Find where the given text appears and provide that cell's center as (x, y) coordinate. 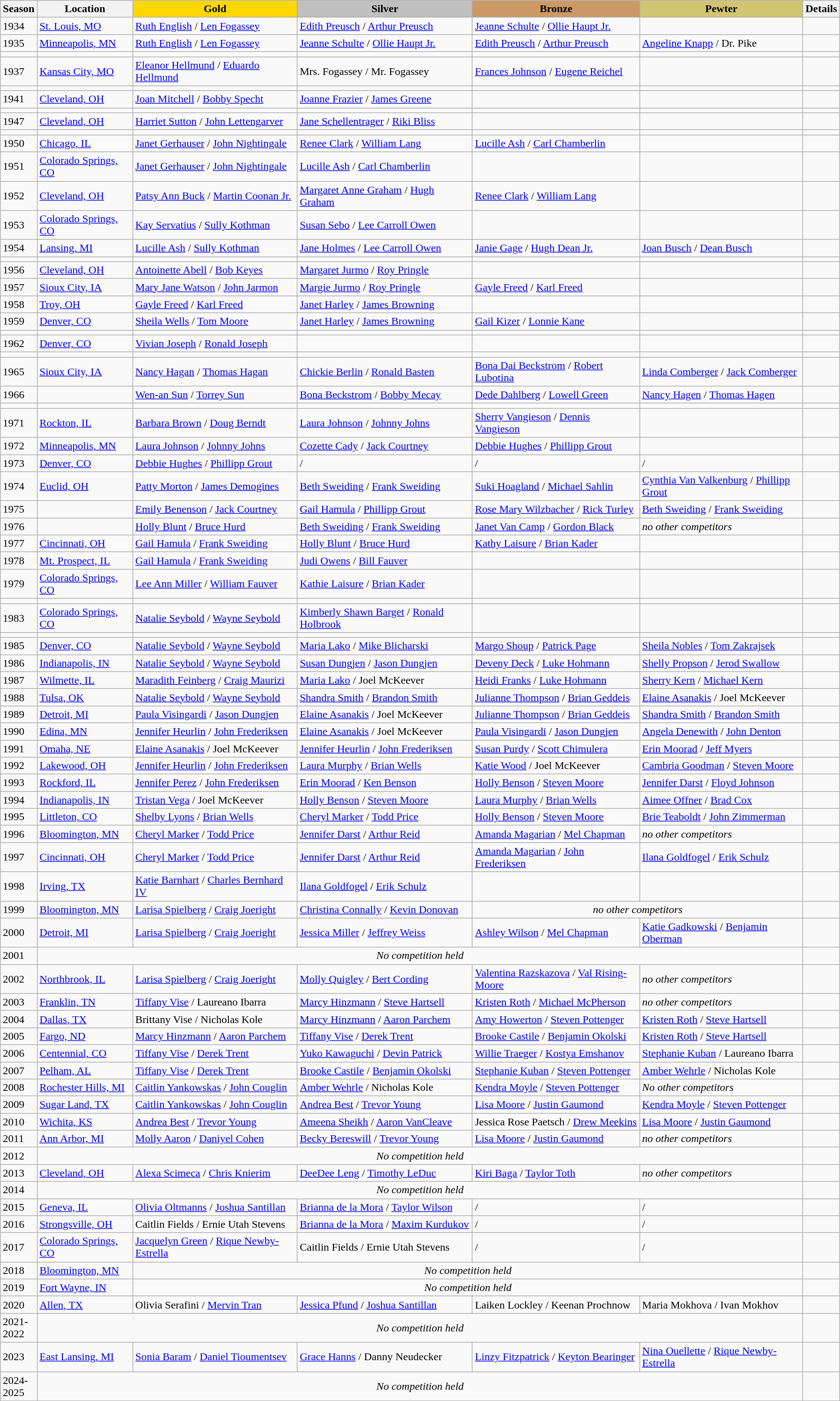
Pelham, AL (85, 1071)
Brianna de la Mora / Taylor Wilson (385, 1207)
Valentina Razskazova / Val Rising-Moore (556, 979)
Rose Mary Wilzbacher / Rick Turley (556, 509)
Gail Hamula / Phillipp Grout (385, 509)
Margo Shoup / Patrick Page (556, 646)
Jessica Miller / Jeffrey Weiss (385, 933)
2009 (19, 1105)
Jessica Rose Paetsch / Drew Meekins (556, 1122)
Sherry Kern / Michael Kern (722, 680)
Tulsa, OK (85, 697)
Sheila Nobles / Tom Zakrajsek (722, 646)
Jane Holmes / Lee Carroll Owen (385, 248)
Brittany Vise / Nicholas Kole (215, 1019)
1956 (19, 270)
Nina Ouellette / Rique Newby-Estrella (722, 1357)
Amy Howerton / Steven Pottenger (556, 1019)
Becky Bereswill / Trevor Young (385, 1139)
2021- 2022 (19, 1328)
Details (821, 9)
Susan Sebo / Lee Carroll Owen (385, 225)
Jane Schellentrager / Riki Bliss (385, 121)
Lucille Ash / Sully Kothman (215, 248)
Linda Comberger / Jack Comberger (722, 372)
Fargo, ND (85, 1036)
Bona Dai Beckstrom / Robert Lubotina (556, 372)
Susan Purdy / Scott Chimulera (556, 748)
Irving, TX (85, 886)
Olivia Oltmanns / Joshua Santillan (215, 1207)
Kathy Laisure / Brian Kader (556, 544)
Deveny Deck / Luke Hohmann (556, 663)
Edina, MN (85, 731)
Kristen Roth / Michael McPherson (556, 1002)
Stephanie Kuban / Laureano Ibarra (722, 1053)
Wilmette, IL (85, 680)
Dallas, TX (85, 1019)
Aimee Offner / Brad Cox (722, 800)
2011 (19, 1139)
Harriet Sutton / John Lettengarver (215, 121)
Tristan Vega / Joel McKeever (215, 800)
1965 (19, 372)
1999 (19, 909)
1990 (19, 731)
1997 (19, 857)
2007 (19, 1071)
Sugar Land, TX (85, 1105)
Jennifer Darst / Floyd Johnson (722, 783)
Erin Moorad / Jeff Myers (722, 748)
Janet Van Camp / Gordon Black (556, 527)
1973 (19, 463)
Stephanie Kuban / Steven Pottenger (556, 1071)
Euclid, OH (85, 487)
Bona Beckstrom / Bobby Mecay (385, 395)
Eleanor Hellmund / Eduardo Hellmund (215, 71)
Jacquelyn Green / Rique Newby-Estrella (215, 1247)
Angeline Knapp / Dr. Pike (722, 43)
1989 (19, 714)
Mt. Prospect, IL (85, 561)
St. Louis, MO (85, 26)
2018 (19, 1270)
1987 (19, 680)
Season (19, 9)
2012 (19, 1156)
1983 (19, 618)
Judi Owens / Bill Fauver (385, 561)
Angela Denewith / John Denton (722, 731)
1966 (19, 395)
Suki Hoagland / Michael Sahlin (556, 487)
Littleton, CO (85, 817)
1947 (19, 121)
Katie Barnhart / Charles Bernhard IV (215, 886)
Mrs. Fogassey / Mr. Fogassey (385, 71)
2003 (19, 1002)
Silver (385, 9)
Gold (215, 9)
Lansing, MI (85, 248)
2013 (19, 1173)
Christina Connally / Kevin Donovan (385, 909)
Ashley Wilson / Mel Chapman (556, 933)
Northbrook, IL (85, 979)
Frances Johnson / Eugene Reichel (556, 71)
1950 (19, 143)
2002 (19, 979)
Antoinette Abell / Bob Keyes (215, 270)
Molly Aaron / Daniyel Cohen (215, 1139)
Emily Benenson / Jack Courtney (215, 509)
2020 (19, 1304)
Cynthia Van Valkenburg / Phillipp Grout (722, 487)
1978 (19, 561)
Bronze (556, 9)
Sheila Wells / Tom Moore (215, 321)
1988 (19, 697)
Rockford, IL (85, 783)
1962 (19, 343)
Jennifer Perez / John Frederiksen (215, 783)
Joan Mitchell / Bobby Specht (215, 99)
Heidi Franks / Luke Hohmann (556, 680)
Location (85, 9)
Maria Mokhova / Ivan Mokhov (722, 1304)
2014 (19, 1190)
Nancy Hagen / Thomas Hagen (722, 395)
Kansas City, MO (85, 71)
2008 (19, 1088)
Alexa Scimeca / Chris Knierim (215, 1173)
Allen, TX (85, 1304)
Susan Dungjen / Jason Dungjen (385, 663)
Margie Jurmo / Roy Pringle (385, 287)
East Lansing, MI (85, 1357)
1974 (19, 487)
Sonia Baram / Daniel Tioumentsev (215, 1357)
Franklin, TN (85, 1002)
1957 (19, 287)
1998 (19, 886)
Brie Teaboldt / John Zimmerman (722, 817)
Wen-an Sun / Torrey Sun (215, 395)
1971 (19, 423)
Ann Arbor, MI (85, 1139)
Lakewood, OH (85, 766)
DeeDee Leng / Timothy LeDuc (385, 1173)
Fort Wayne, IN (85, 1287)
Maria Lako / Joel McKeever (385, 680)
Joanne Frazier / James Greene (385, 99)
2023 (19, 1357)
Lee Ann Miller / William Fauver (215, 584)
2001 (19, 956)
Geneva, IL (85, 1207)
Janie Gage / Hugh Dean Jr. (556, 248)
Maradith Feinberg / Craig Maurizi (215, 680)
Kathie Laisure / Brian Kader (385, 584)
Sherry Vangieson / Dennis Vangieson (556, 423)
Gail Kizer / Lonnie Kane (556, 321)
Katie Wood / Joel McKeever (556, 766)
1951 (19, 166)
2016 (19, 1224)
Dede Dahlberg / Lowell Green (556, 395)
Wichita, KS (85, 1122)
Willie Traeger / Kostya Emshanov (556, 1053)
Barbara Brown / Doug Berndt (215, 423)
Shelby Lyons / Brian Wells (215, 817)
Amanda Magarian / Mel Chapman (556, 834)
Omaha, NE (85, 748)
Katie Gadkowski / Benjamin Oberman (722, 933)
2015 (19, 1207)
Jessica Pfund / Joshua Santillan (385, 1304)
Troy, OH (85, 304)
1972 (19, 446)
Pewter (722, 9)
1979 (19, 584)
1935 (19, 43)
2010 (19, 1122)
Olivia Serafini / Mervin Tran (215, 1304)
Linzy Fitzpatrick / Keyton Bearinger (556, 1357)
2019 (19, 1287)
1995 (19, 817)
Patsy Ann Buck / Martin Coonan Jr. (215, 196)
Marcy Hinzmann / Steve Hartsell (385, 1002)
2017 (19, 1247)
Margaret Jurmo / Roy Pringle (385, 270)
Kiri Baga / Taylor Toth (556, 1173)
Centennial, CO (85, 1053)
Kimberly Shawn Barget / Ronald Holbrook (385, 618)
1959 (19, 321)
2006 (19, 1053)
Grace Hanns / Danny Neudecker (385, 1357)
1952 (19, 196)
1985 (19, 646)
1941 (19, 99)
2005 (19, 1036)
Maria Lako / Mike Blicharski (385, 646)
1953 (19, 225)
1977 (19, 544)
Kay Servatius / Sully Kothman (215, 225)
Cambria Goodman / Steven Moore (722, 766)
Chicago, IL (85, 143)
Strongsville, OH (85, 1224)
Cozette Cady / Jack Courtney (385, 446)
Mary Jane Watson / John Jarmon (215, 287)
2000 (19, 933)
Brianna de la Mora / Maxim Kurdukov (385, 1224)
1992 (19, 766)
1937 (19, 71)
Rochester Hills, MI (85, 1088)
Vivian Joseph / Ronald Joseph (215, 343)
1993 (19, 783)
Shelly Propson / Jerod Swallow (722, 663)
Tiffany Vise / Laureano Ibarra (215, 1002)
1976 (19, 527)
1954 (19, 248)
1934 (19, 26)
1994 (19, 800)
Erin Moorad / Ken Benson (385, 783)
Patty Morton / James Demogines (215, 487)
Amanda Magarian / John Frederiksen (556, 857)
1975 (19, 509)
Ameena Sheikh / Aaron VanCleave (385, 1122)
Molly Quigley / Bert Cording (385, 979)
1996 (19, 834)
1986 (19, 663)
Margaret Anne Graham / Hugh Graham (385, 196)
Yuko Kawaguchi / Devin Patrick (385, 1053)
Laiken Lockley / Keenan Prochnow (556, 1304)
2024- 2025 (19, 1386)
1958 (19, 304)
2004 (19, 1019)
1991 (19, 748)
Chickie Berlin / Ronald Basten (385, 372)
Joan Busch / Dean Busch (722, 248)
Rockton, IL (85, 423)
Nancy Hagan / Thomas Hagan (215, 372)
No other competitors (722, 1088)
